For the text-containing cell, return its midpoint in [X, Y] coordinate format. 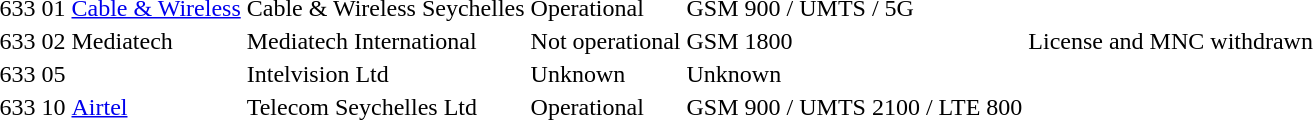
Mediatech International [386, 41]
Not operational [606, 41]
GSM 1800 [854, 41]
02 [54, 41]
Intelvision Ltd [386, 74]
Mediatech [156, 41]
05 [54, 74]
